Extract the (x, y) coordinate from the center of the cell holding the provided text.  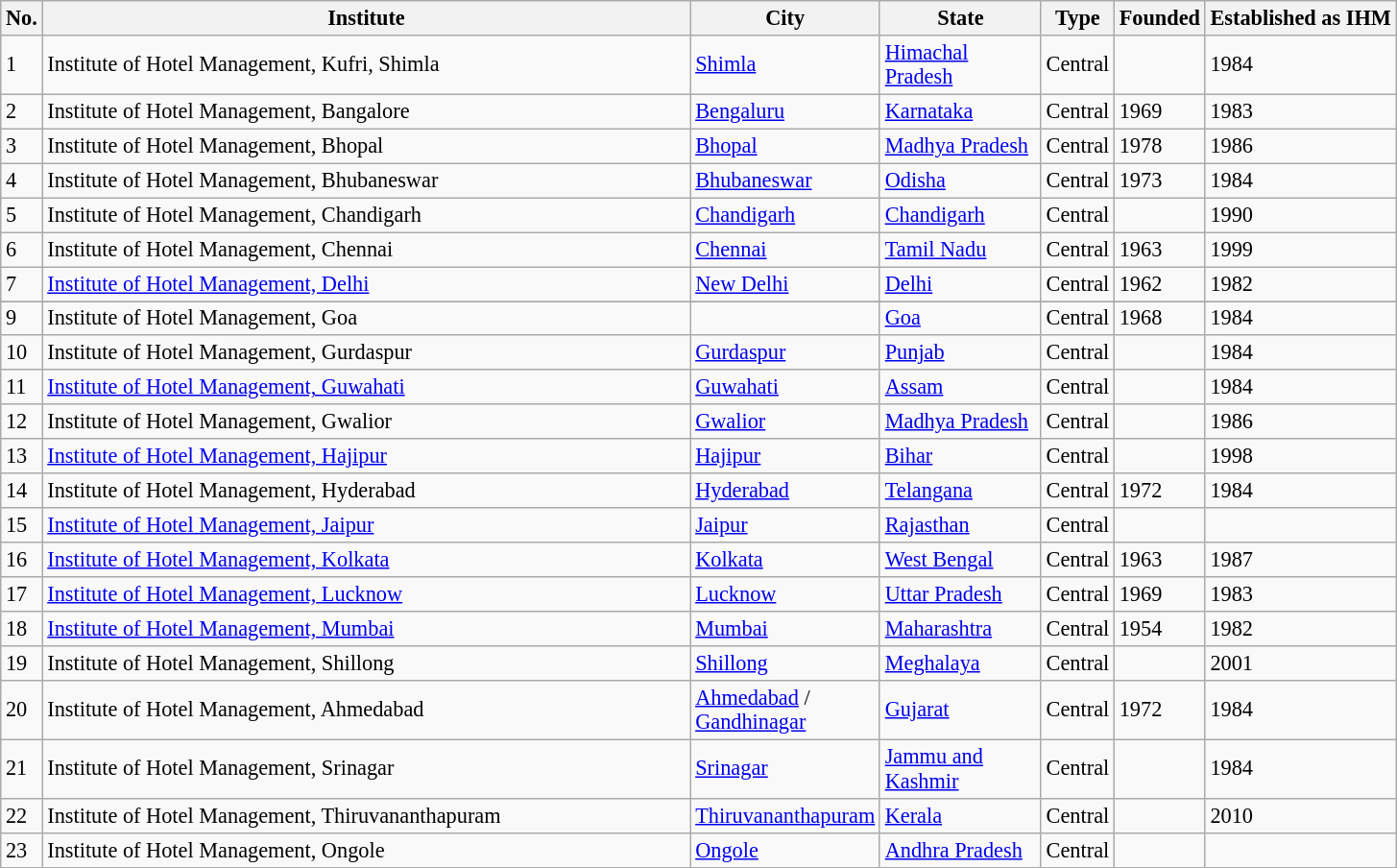
1962 (1160, 283)
Maharashtra (960, 629)
Institute of Hotel Management, Ongole (367, 850)
Tamil Nadu (960, 250)
Institute of Hotel Management, Hyderabad (367, 491)
Institute of Hotel Management, Chandigarh (367, 215)
State (960, 18)
Karnataka (960, 111)
Jammu and Kashmir (960, 768)
Delhi (960, 283)
Shillong (785, 663)
Kerala (960, 815)
Institute of Hotel Management, Hajipur (367, 456)
Assam (960, 387)
6 (21, 250)
2001 (1300, 663)
1 (21, 65)
1968 (1160, 318)
Institute of Hotel Management, Goa (367, 318)
Institute of Hotel Management, Mumbai (367, 629)
5 (21, 215)
21 (21, 768)
Established as IHM (1300, 18)
2010 (1300, 815)
Institute of Hotel Management, Srinagar (367, 768)
Lucknow (785, 594)
Institute of Hotel Management, Guwahati (367, 387)
Odisha (960, 181)
Shimla (785, 65)
Meghalaya (960, 663)
1973 (1160, 181)
18 (21, 629)
22 (21, 815)
4 (21, 181)
10 (21, 352)
20 (21, 709)
West Bengal (960, 560)
1978 (1160, 146)
Type (1077, 18)
Mumbai (785, 629)
Institute of Hotel Management, Thiruvananthapuram (367, 815)
Institute of Hotel Management, Jaipur (367, 525)
Ahmedabad / Gandhinagar (785, 709)
Andhra Pradesh (960, 850)
11 (21, 387)
Hajipur (785, 456)
Bhubaneswar (785, 181)
Jaipur (785, 525)
Institute (367, 18)
Institute of Hotel Management, Chennai (367, 250)
Thiruvananthapuram (785, 815)
Bhopal (785, 146)
Institute of Hotel Management, Kufri, Shimla (367, 65)
Bihar (960, 456)
3 (21, 146)
9 (21, 318)
Hyderabad (785, 491)
Rajasthan (960, 525)
23 (21, 850)
1987 (1300, 560)
19 (21, 663)
1998 (1300, 456)
Bengaluru (785, 111)
Ongole (785, 850)
Institute of Hotel Management, Delhi (367, 283)
7 (21, 283)
Institute of Hotel Management, Bhubaneswar (367, 181)
Gujarat (960, 709)
Institute of Hotel Management, Bangalore (367, 111)
Institute of Hotel Management, Gurdaspur (367, 352)
1990 (1300, 215)
Himachal Pradesh (960, 65)
Institute of Hotel Management, Bhopal (367, 146)
2 (21, 111)
1954 (1160, 629)
Institute of Hotel Management, Ahmedabad (367, 709)
New Delhi (785, 283)
1999 (1300, 250)
Guwahati (785, 387)
15 (21, 525)
Institute of Hotel Management, Kolkata (367, 560)
Institute of Hotel Management, Shillong (367, 663)
Chennai (785, 250)
Gwalior (785, 422)
16 (21, 560)
Institute of Hotel Management, Lucknow (367, 594)
Gurdaspur (785, 352)
12 (21, 422)
No. (21, 18)
Srinagar (785, 768)
Goa (960, 318)
Founded (1160, 18)
13 (21, 456)
City (785, 18)
17 (21, 594)
Institute of Hotel Management, Gwalior (367, 422)
Kolkata (785, 560)
Uttar Pradesh (960, 594)
Telangana (960, 491)
14 (21, 491)
Punjab (960, 352)
